Capture the cell that displays the provided text and extract its [x, y] central coordinate. 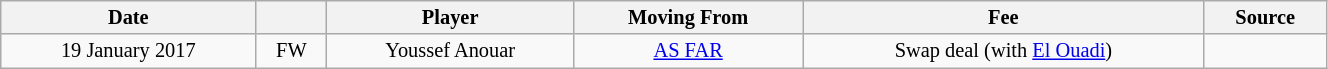
Youssef Anouar [450, 51]
Moving From [688, 17]
AS FAR [688, 51]
Player [450, 17]
Swap deal (with El Ouadi) [1004, 51]
FW [292, 51]
19 January 2017 [128, 51]
Fee [1004, 17]
Date [128, 17]
Source [1265, 17]
